Detect which cell encompasses the target text, then output its (X, Y) center coordinate. 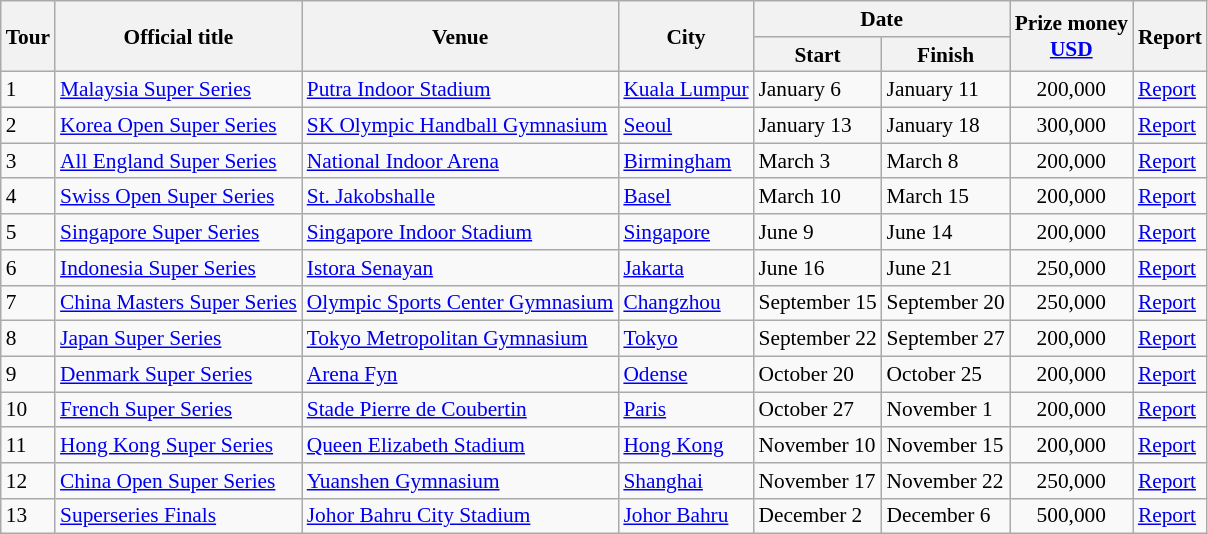
October 27 (818, 410)
Denmark Super Series (178, 374)
Johor Bahru (686, 516)
St. Jakobshalle (460, 197)
Birmingham (686, 161)
November 22 (946, 481)
12 (28, 481)
June 16 (818, 268)
Queen Elizabeth Stadium (460, 445)
January 11 (946, 90)
8 (28, 339)
November 17 (818, 481)
January 6 (818, 90)
China Open Super Series (178, 481)
June 21 (946, 268)
Tokyo (686, 339)
March 10 (818, 197)
Singapore Indoor Stadium (460, 232)
January 13 (818, 126)
Tour (28, 36)
Arena Fyn (460, 374)
October 25 (946, 374)
Venue (460, 36)
Singapore Super Series (178, 232)
June 9 (818, 232)
5 (28, 232)
2 (28, 126)
Olympic Sports Center Gymnasium (460, 303)
November 10 (818, 445)
Date (882, 19)
Korea Open Super Series (178, 126)
1 (28, 90)
China Masters Super Series (178, 303)
Official title (178, 36)
SK Olympic Handball Gymnasium (460, 126)
Indonesia Super Series (178, 268)
December 6 (946, 516)
March 8 (946, 161)
City (686, 36)
13 (28, 516)
June 14 (946, 232)
300,000 (1072, 126)
Jakarta (686, 268)
9 (28, 374)
Putra Indoor Stadium (460, 90)
Finish (946, 55)
November 1 (946, 410)
Prize money USD (1072, 36)
11 (28, 445)
December 2 (818, 516)
Superseries Finals (178, 516)
September 20 (946, 303)
Singapore (686, 232)
10 (28, 410)
March 15 (946, 197)
Tokyo Metropolitan Gymnasium (460, 339)
Swiss Open Super Series (178, 197)
Basel (686, 197)
Hong Kong (686, 445)
Start (818, 55)
March 3 (818, 161)
Paris (686, 410)
4 (28, 197)
Odense (686, 374)
Japan Super Series (178, 339)
Changzhou (686, 303)
6 (28, 268)
500,000 (1072, 516)
Istora Senayan (460, 268)
National Indoor Arena (460, 161)
All England Super Series (178, 161)
Stade Pierre de Coubertin (460, 410)
Kuala Lumpur (686, 90)
Yuanshen Gymnasium (460, 481)
November 15 (946, 445)
September 15 (818, 303)
Hong Kong Super Series (178, 445)
October 20 (818, 374)
September 27 (946, 339)
3 (28, 161)
French Super Series (178, 410)
September 22 (818, 339)
Shanghai (686, 481)
Malaysia Super Series (178, 90)
Johor Bahru City Stadium (460, 516)
January 18 (946, 126)
Seoul (686, 126)
7 (28, 303)
